Pinpoint the cell where the given text exists, returning its [X, Y] midpoint coordinate. 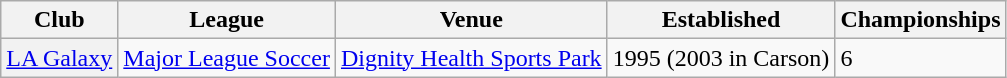
League [227, 20]
Club [60, 20]
1995 (2003 in Carson) [721, 58]
Dignity Health Sports Park [471, 58]
6 [920, 58]
Championships [920, 20]
Established [721, 20]
LA Galaxy [60, 58]
Major League Soccer [227, 58]
Venue [471, 20]
